Identify which cell holds the provided text, then report its (X, Y) central coordinate. 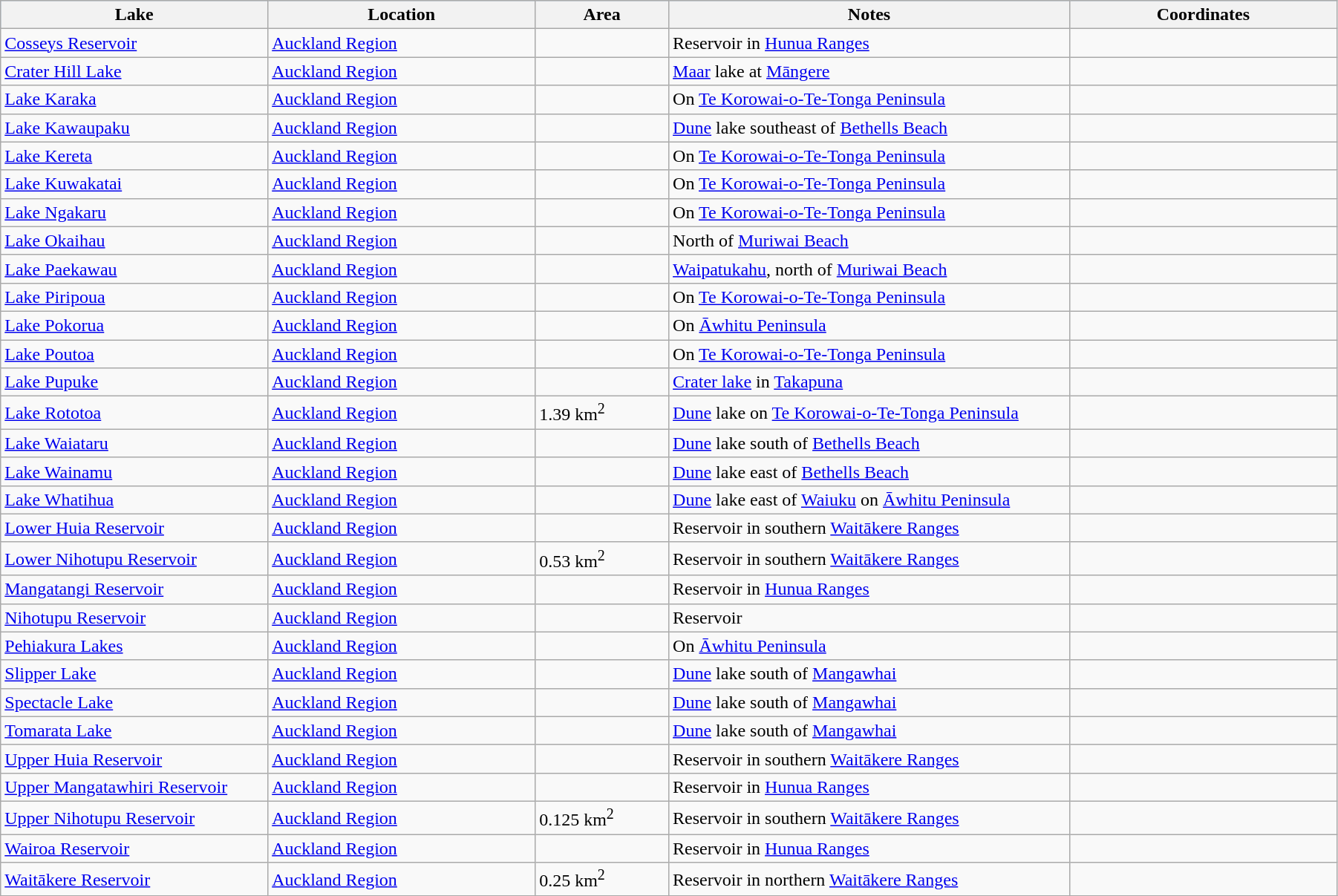
Lake Wainamu (134, 471)
Lake Pokorua (134, 325)
Dune lake east of Waiuku on Āwhitu Peninsula (869, 500)
0.53 km2 (602, 558)
Lake Kereta (134, 156)
Slipper Lake (134, 674)
Reservoir (869, 618)
1.39 km2 (602, 413)
Lake Pupuke (134, 382)
Upper Nihotupu Reservoir (134, 818)
Upper Mangatawhiri Reservoir (134, 787)
Lower Huia Reservoir (134, 528)
Dune lake southeast of Bethells Beach (869, 128)
Lake Waiataru (134, 443)
Lake Kuwakatai (134, 184)
Location (402, 15)
0.25 km2 (602, 879)
Tomarata Lake (134, 730)
Spectacle Lake (134, 702)
Lake Kawaupaku (134, 128)
Dune lake south of Bethells Beach (869, 443)
Reservoir in northern Waitākere Ranges (869, 879)
0.125 km2 (602, 818)
Dune lake on Te Korowai-o-Te-Tonga Peninsula (869, 413)
Mangatangi Reservoir (134, 589)
Upper Huia Reservoir (134, 759)
Dune lake east of Bethells Beach (869, 471)
Lake Karaka (134, 99)
Crater Hill Lake (134, 71)
Maar lake at Māngere (869, 71)
Lake Rototoa (134, 413)
Waipatukahu, north of Muriwai Beach (869, 269)
Wairoa Reservoir (134, 848)
Cosseys Reservoir (134, 43)
Lake Paekawau (134, 269)
Lake Piripoua (134, 297)
Lake Ngakaru (134, 212)
Lower Nihotupu Reservoir (134, 558)
Waitākere Reservoir (134, 879)
Lake Okaihau (134, 241)
Area (602, 15)
Lake Poutoa (134, 354)
North of Muriwai Beach (869, 241)
Lake Whatihua (134, 500)
Nihotupu Reservoir (134, 618)
Crater lake in Takapuna (869, 382)
Coordinates (1203, 15)
Notes (869, 15)
Pehiakura Lakes (134, 646)
Lake (134, 15)
